Provide the [x, y] coordinate of the cell's center where the given text is located.  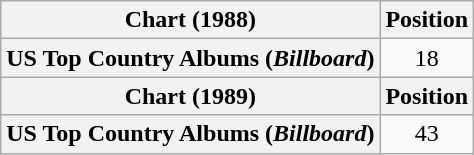
18 [427, 58]
Chart (1989) [190, 96]
43 [427, 134]
Chart (1988) [190, 20]
